Return (X, Y) of the center of cell containing provided text 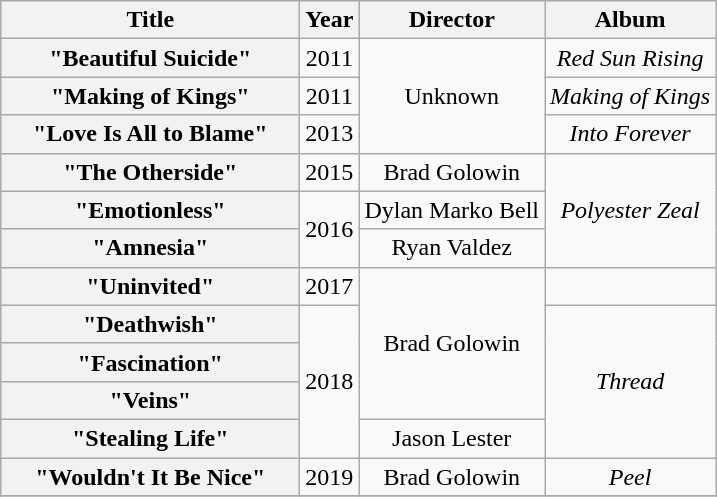
Into Forever (630, 134)
"Stealing Life" (150, 438)
"Deathwish" (150, 324)
Ryan Valdez (452, 248)
Polyester Zeal (630, 210)
"Wouldn't It Be Nice" (150, 477)
"Fascination" (150, 362)
"Making of Kings" (150, 96)
"Love Is All to Blame" (150, 134)
"Emotionless" (150, 210)
2015 (330, 172)
Peel (630, 477)
Jason Lester (452, 438)
"Veins" (150, 400)
2017 (330, 286)
Unknown (452, 96)
2016 (330, 229)
2018 (330, 381)
"Amnesia" (150, 248)
Dylan Marko Bell (452, 210)
"Beautiful Suicide" (150, 58)
Title (150, 20)
2013 (330, 134)
Director (452, 20)
"The Otherside" (150, 172)
Red Sun Rising (630, 58)
2019 (330, 477)
Thread (630, 381)
Album (630, 20)
Making of Kings (630, 96)
Year (330, 20)
"Uninvited" (150, 286)
